Extract the [x, y] coordinate from the center of the cell holding the provided text.  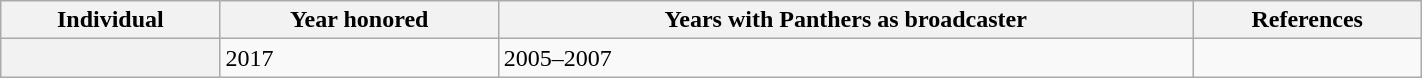
Individual [110, 20]
Years with Panthers as broadcaster [846, 20]
References [1307, 20]
2005–2007 [846, 58]
2017 [359, 58]
Year honored [359, 20]
